Scan for the cell matching the given text and deliver its [X, Y] coordinate at center. 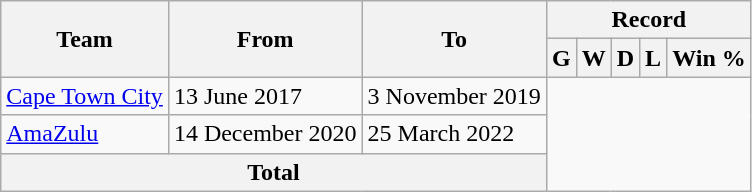
Team [85, 39]
Record [648, 20]
Cape Town City [85, 96]
D [625, 58]
From [265, 39]
L [654, 58]
13 June 2017 [265, 96]
3 November 2019 [454, 96]
25 March 2022 [454, 134]
To [454, 39]
14 December 2020 [265, 134]
Win % [710, 58]
G [561, 58]
W [594, 58]
AmaZulu [85, 134]
Total [274, 172]
